Scan for the cell matching the given text and deliver its [x, y] coordinate at center. 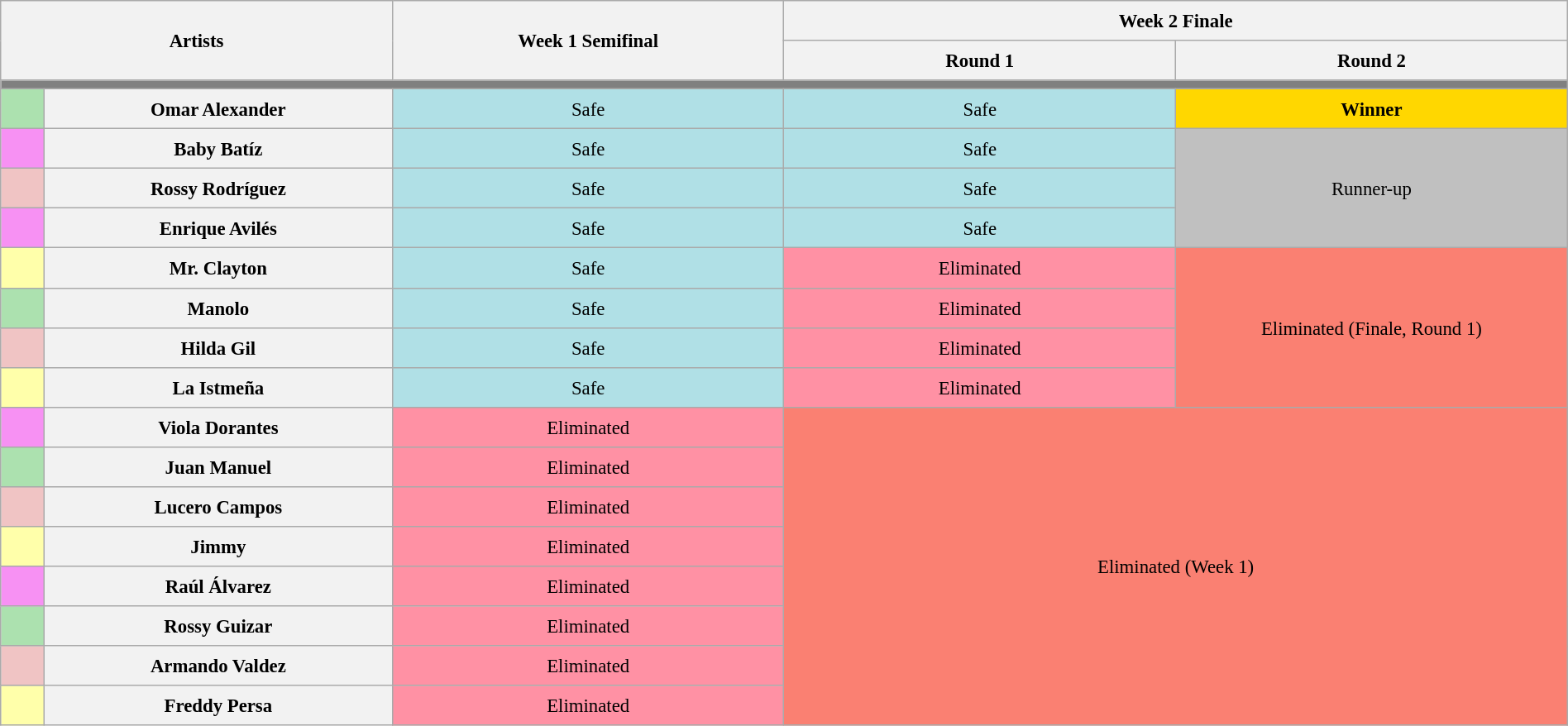
Manolo [218, 308]
Lucero Campos [218, 507]
Winner [1372, 109]
Mr. Clayton [218, 268]
Round 1 [980, 60]
Runner-up [1372, 189]
Artists [197, 41]
Juan Manuel [218, 467]
Enrique Avilés [218, 228]
Armando Valdez [218, 666]
La Istmeña [218, 387]
Freddy Persa [218, 705]
Raúl Álvarez [218, 586]
Rossy Rodríguez [218, 189]
Hilda Gil [218, 347]
Week 2 Finale [1176, 21]
Round 2 [1372, 60]
Baby Batíz [218, 149]
Eliminated (Finale, Round 1) [1372, 327]
Jimmy [218, 547]
Omar Alexander [218, 109]
Rossy Guizar [218, 626]
Viola Dorantes [218, 427]
Eliminated (Week 1) [1176, 566]
Week 1 Semifinal [588, 41]
